Provide the [x, y] coordinate of the cell's center where the given text is located.  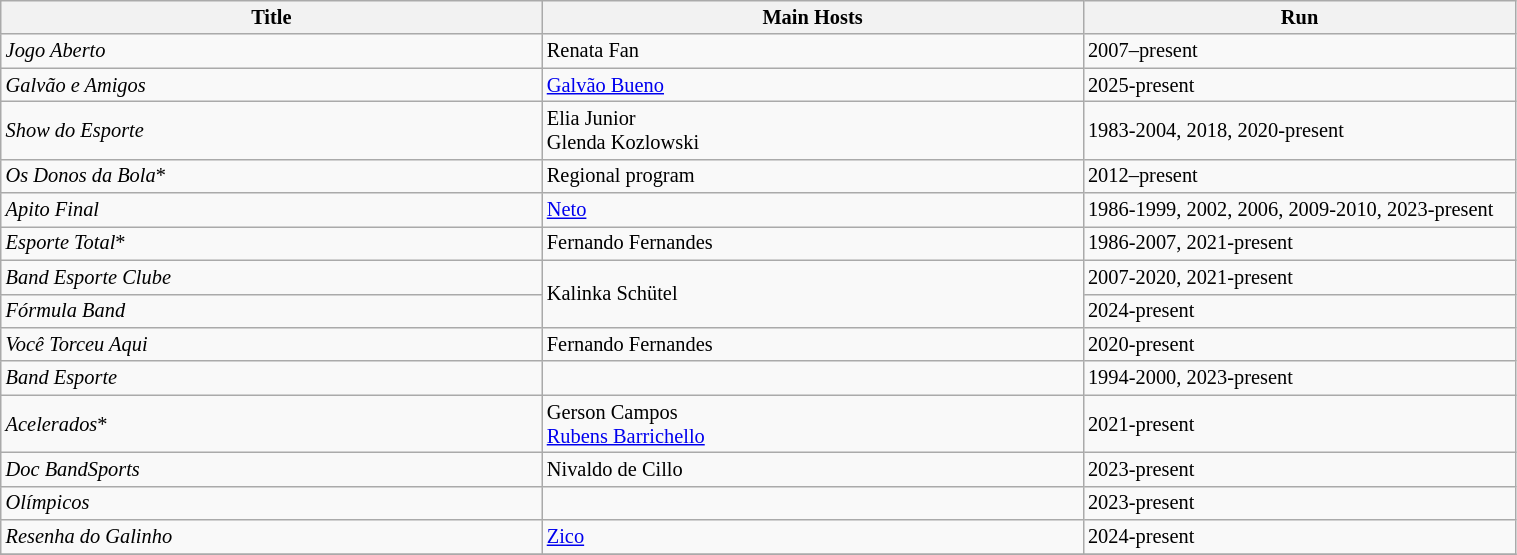
Run [1300, 17]
Neto [812, 210]
Kalinka Schütel [812, 294]
Show do Esporte [272, 130]
Regional program [812, 176]
1994-2000, 2023-present [1300, 378]
Band Esporte [272, 378]
Olímpicos [272, 503]
2021-present [1300, 424]
Você Torceu Aqui [272, 344]
Main Hosts [812, 17]
Apito Final [272, 210]
Zico [812, 537]
Nivaldo de Cillo [812, 469]
Os Donos da Bola* [272, 176]
Acelerados* [272, 424]
2007–present [1300, 51]
1986-2007, 2021-present [1300, 243]
Band Esporte Clube [272, 277]
2020-present [1300, 344]
1986-1999, 2002, 2006, 2009-2010, 2023-present [1300, 210]
Esporte Total* [272, 243]
Renata Fan [812, 51]
2012–present [1300, 176]
Galvão Bueno [812, 85]
Resenha do Galinho [272, 537]
Fórmula Band [272, 311]
1983-2004, 2018, 2020-present [1300, 130]
Title [272, 17]
2025-present [1300, 85]
Doc BandSports [272, 469]
Jogo Aberto [272, 51]
2007-2020, 2021-present [1300, 277]
Galvão e Amigos [272, 85]
Elia JuniorGlenda Kozlowski [812, 130]
Gerson Campos Rubens Barrichello [812, 424]
